Scan for the cell matching the given text and deliver its [x, y] coordinate at center. 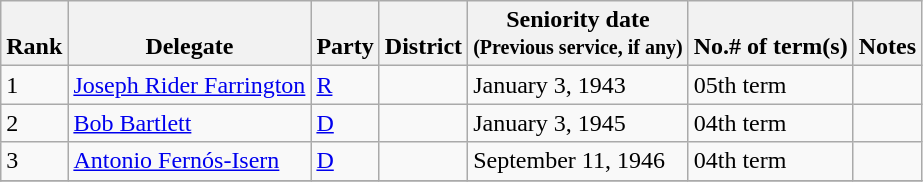
District [423, 34]
R [345, 85]
Bob Bartlett [190, 123]
Delegate [190, 34]
3 [34, 161]
No.# of term(s) [770, 34]
Party [345, 34]
January 3, 1945 [578, 123]
Antonio Fernós-Isern [190, 161]
2 [34, 123]
January 3, 1943 [578, 85]
Notes [887, 34]
Joseph Rider Farrington [190, 85]
September 11, 1946 [578, 161]
Seniority date(Previous service, if any) [578, 34]
1 [34, 85]
Rank [34, 34]
05th term [770, 85]
